Provide the [X, Y] coordinate of the cell's center where the given text is located.  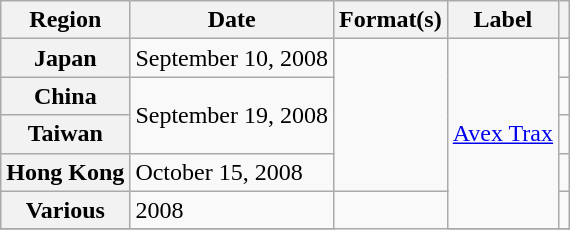
Format(s) [391, 20]
Label [502, 20]
Date [232, 20]
September 10, 2008 [232, 58]
Region [66, 20]
2008 [232, 210]
October 15, 2008 [232, 172]
September 19, 2008 [232, 115]
Various [66, 210]
Japan [66, 58]
Taiwan [66, 134]
Hong Kong [66, 172]
Avex Trax [502, 134]
China [66, 96]
